Identify which cell holds the provided text, then report its (X, Y) central coordinate. 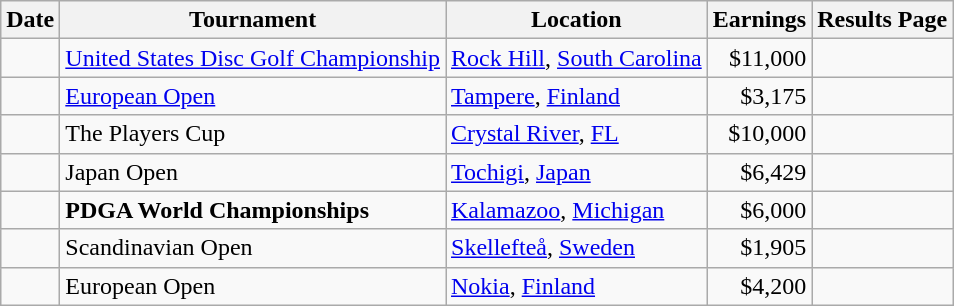
Kalamazoo, Michigan (577, 210)
United States Disc Golf Championship (253, 58)
Rock Hill, South Carolina (577, 58)
$10,000 (759, 134)
PDGA World Championships (253, 210)
$4,200 (759, 286)
$3,175 (759, 96)
Crystal River, FL (577, 134)
$1,905 (759, 248)
$6,429 (759, 172)
Location (577, 20)
Skellefteå, Sweden (577, 248)
Tournament (253, 20)
Tochigi, Japan (577, 172)
Results Page (882, 20)
Tampere, Finland (577, 96)
Earnings (759, 20)
$6,000 (759, 210)
Date (30, 20)
Japan Open (253, 172)
Scandinavian Open (253, 248)
$11,000 (759, 58)
The Players Cup (253, 134)
Nokia, Finland (577, 286)
